Pinpoint the cell where the given text exists, returning its (X, Y) midpoint coordinate. 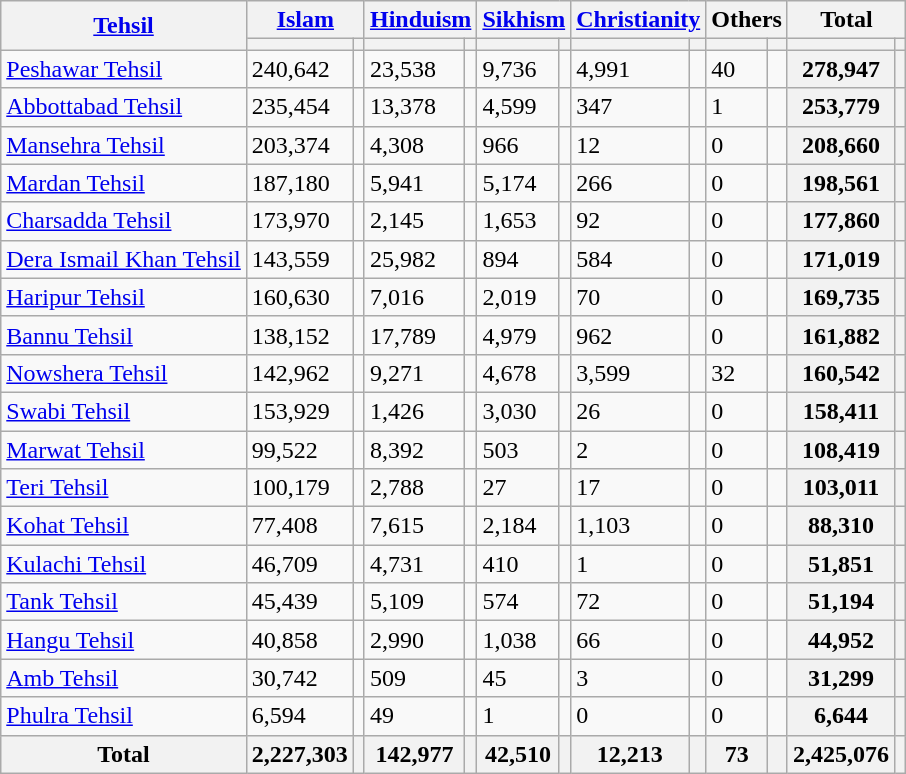
177,860 (840, 221)
46,709 (300, 564)
12 (630, 145)
51,851 (840, 564)
Sikhism (524, 20)
173,970 (300, 221)
66 (630, 640)
962 (630, 335)
Kulachi Tehsil (124, 564)
Haripur Tehsil (124, 297)
2,425,076 (840, 754)
72 (630, 602)
266 (630, 183)
13,378 (414, 107)
6,644 (840, 716)
4,308 (414, 145)
Christianity (638, 20)
Dera Ismail Khan Tehsil (124, 259)
Hangu Tehsil (124, 640)
143,559 (300, 259)
347 (630, 107)
Abbottabad Tehsil (124, 107)
198,561 (840, 183)
4,731 (414, 564)
253,779 (840, 107)
Tank Tehsil (124, 602)
88,310 (840, 526)
208,660 (840, 145)
584 (630, 259)
108,419 (840, 449)
5,941 (414, 183)
2,019 (518, 297)
160,542 (840, 373)
9,736 (518, 69)
160,630 (300, 297)
Marwat Tehsil (124, 449)
45,439 (300, 602)
23,538 (414, 69)
2,184 (518, 526)
4,979 (518, 335)
894 (518, 259)
99,522 (300, 449)
2,990 (414, 640)
100,179 (300, 488)
509 (414, 678)
Teri Tehsil (124, 488)
49 (414, 716)
42,510 (518, 754)
6,594 (300, 716)
1,038 (518, 640)
73 (737, 754)
142,962 (300, 373)
Others (747, 20)
Bannu Tehsil (124, 335)
Mansehra Tehsil (124, 145)
574 (518, 602)
9,271 (414, 373)
2,145 (414, 221)
2,227,303 (300, 754)
2 (630, 449)
278,947 (840, 69)
12,213 (630, 754)
17,789 (414, 335)
3,599 (630, 373)
Peshawar Tehsil (124, 69)
142,977 (414, 754)
503 (518, 449)
Islam (305, 20)
Phulra Tehsil (124, 716)
Mardan Tehsil (124, 183)
169,735 (840, 297)
32 (737, 373)
161,882 (840, 335)
8,392 (414, 449)
27 (518, 488)
410 (518, 564)
70 (630, 297)
240,642 (300, 69)
51,194 (840, 602)
Nowshera Tehsil (124, 373)
30,742 (300, 678)
Swabi Tehsil (124, 411)
187,180 (300, 183)
2,788 (414, 488)
3 (630, 678)
31,299 (840, 678)
5,174 (518, 183)
1,103 (630, 526)
235,454 (300, 107)
4,678 (518, 373)
Kohat Tehsil (124, 526)
45 (518, 678)
203,374 (300, 145)
4,991 (630, 69)
26 (630, 411)
Amb Tehsil (124, 678)
1,653 (518, 221)
138,152 (300, 335)
3,030 (518, 411)
Charsadda Tehsil (124, 221)
40 (737, 69)
Hinduism (420, 20)
44,952 (840, 640)
4,599 (518, 107)
Tehsil (124, 26)
5,109 (414, 602)
158,411 (840, 411)
153,929 (300, 411)
171,019 (840, 259)
40,858 (300, 640)
103,011 (840, 488)
7,615 (414, 526)
1,426 (414, 411)
7,016 (414, 297)
17 (630, 488)
966 (518, 145)
77,408 (300, 526)
25,982 (414, 259)
92 (630, 221)
